Scan for the cell matching the given text and deliver its [X, Y] coordinate at center. 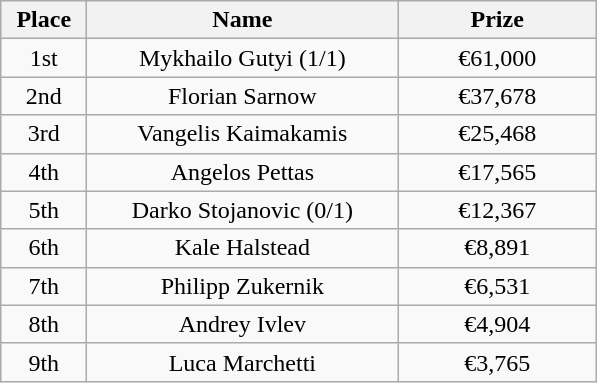
€12,367 [498, 210]
Luca Marchetti [242, 362]
Angelos Pettas [242, 172]
€4,904 [498, 324]
4th [44, 172]
Florian Sarnow [242, 96]
3rd [44, 134]
€61,000 [498, 58]
Darko Stojanovic (0/1) [242, 210]
Andrey Ivlev [242, 324]
€37,678 [498, 96]
7th [44, 286]
€25,468 [498, 134]
€3,765 [498, 362]
€6,531 [498, 286]
€8,891 [498, 248]
Philipp Zukernik [242, 286]
2nd [44, 96]
Kale Halstead [242, 248]
€17,565 [498, 172]
Mykhailo Gutyi (1/1) [242, 58]
1st [44, 58]
Name [242, 20]
Place [44, 20]
5th [44, 210]
6th [44, 248]
9th [44, 362]
Vangelis Kaimakamis [242, 134]
8th [44, 324]
Prize [498, 20]
